Return (X, Y) of the center of cell containing provided text 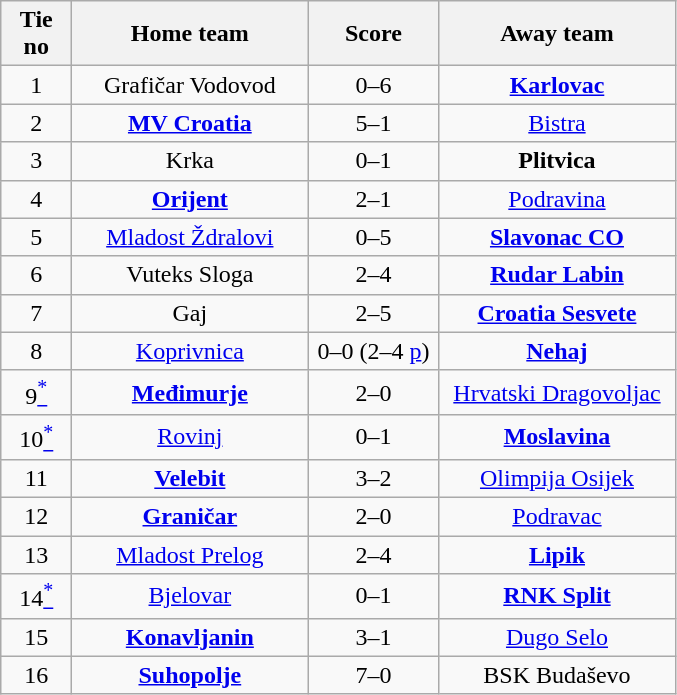
9* (36, 392)
Podravina (557, 199)
5 (36, 237)
0–0 (2–4 p) (374, 351)
2–1 (374, 199)
Olimpija Osijek (557, 478)
Nehaj (557, 351)
Vuteks Sloga (190, 275)
Mladost Prelog (190, 555)
Dugo Selo (557, 637)
Suhopolje (190, 675)
8 (36, 351)
Lipik (557, 555)
Orijent (190, 199)
7–0 (374, 675)
2–5 (374, 313)
Bjelovar (190, 596)
Slavonac CO (557, 237)
3–1 (374, 637)
Grafičar Vodovod (190, 85)
6 (36, 275)
MV Croatia (190, 123)
13 (36, 555)
Away team (557, 34)
3 (36, 161)
2 (36, 123)
Rovinj (190, 438)
Graničar (190, 516)
Home team (190, 34)
Croatia Sesvete (557, 313)
0–6 (374, 85)
15 (36, 637)
Karlovac (557, 85)
Podravac (557, 516)
0–5 (374, 237)
Rudar Labin (557, 275)
Moslavina (557, 438)
Mladost Ždralovi (190, 237)
Velebit (190, 478)
Hrvatski Dragovoljac (557, 392)
10* (36, 438)
Međimurje (190, 392)
Tie no (36, 34)
Krka (190, 161)
Gaj (190, 313)
5–1 (374, 123)
12 (36, 516)
Koprivnica (190, 351)
RNK Split (557, 596)
Plitvica (557, 161)
16 (36, 675)
3–2 (374, 478)
Score (374, 34)
Bistra (557, 123)
14* (36, 596)
BSK Budaševo (557, 675)
Konavljanin (190, 637)
7 (36, 313)
1 (36, 85)
11 (36, 478)
4 (36, 199)
